For the text-containing cell, return its midpoint in (X, Y) coordinate format. 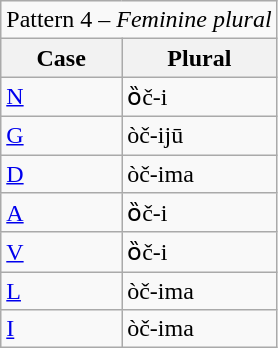
L (62, 291)
Pattern 4 – Feminine plural (139, 20)
D (62, 173)
N (62, 97)
Plural (200, 58)
G (62, 135)
V (62, 252)
Case (62, 58)
A (62, 213)
òč-ijū (200, 135)
I (62, 329)
